Extract the [x, y] coordinate from the center of the cell holding the provided text.  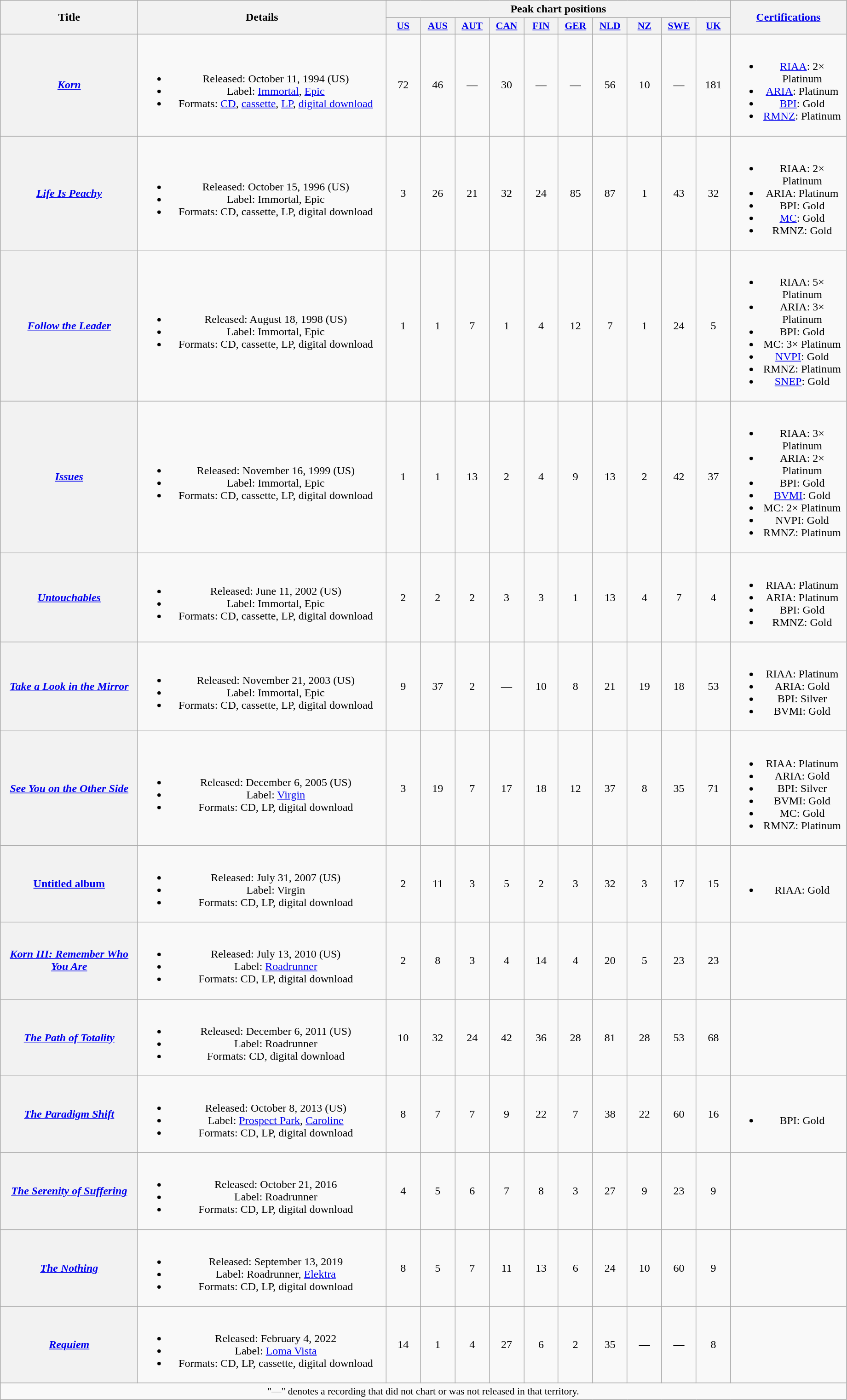
Released: February 4, 2022Label: Loma VistaFormats: CD, LP, cassette, digital download [262, 1345]
The Serenity of Suffering [69, 1191]
Untouchables [69, 597]
26 [438, 193]
Released: October 8, 2013 (US)Label: Prospect Park, CarolineFormats: CD, LP, digital download [262, 1114]
Certifications [789, 17]
Released: October 21, 2016Label: RoadrunnerFormats: CD, LP, digital download [262, 1191]
Details [262, 17]
36 [541, 1038]
GER [575, 26]
181 [713, 85]
56 [610, 85]
RIAA: PlatinumARIA: GoldBPI: SilverBVMI: GoldMC: GoldRMNZ: Platinum [789, 788]
NZ [644, 26]
Released: December 6, 2005 (US)Label: VirginFormats: CD, LP, digital download [262, 788]
Released: June 11, 2002 (US)Label: Immortal, EpicFormats: CD, cassette, LP, digital download [262, 597]
Requiem [69, 1345]
US [403, 26]
15 [713, 884]
Life Is Peachy [69, 193]
46 [438, 85]
RIAA: Gold [789, 884]
16 [713, 1114]
RIAA: PlatinumARIA: PlatinumBPI: GoldRMNZ: Gold [789, 597]
NLD [610, 26]
71 [713, 788]
See You on the Other Side [69, 788]
Released: November 16, 1999 (US)Label: Immortal, EpicFormats: CD, cassette, LP, digital download [262, 477]
Released: December 6, 2011 (US)Label: RoadrunnerFormats: CD, digital download [262, 1038]
Korn III: Remember Who You Are [69, 960]
RIAA: 2× PlatinumARIA: PlatinumBPI: GoldMC: GoldRMNZ: Gold [789, 193]
Take a Look in the Mirror [69, 687]
20 [610, 960]
72 [403, 85]
"—" denotes a recording that did not chart or was not released in that territory. [423, 1391]
Released: October 11, 1994 (US)Label: Immortal, EpicFormats: CD, cassette, LP, digital download [262, 85]
Issues [69, 477]
38 [610, 1114]
RIAA: 5× PlatinumARIA: 3× PlatinumBPI: GoldMC: 3× PlatinumNVPI: GoldRMNZ: PlatinumSNEP: Gold [789, 326]
The Nothing [69, 1268]
FIN [541, 26]
Korn [69, 85]
Released: November 21, 2003 (US)Label: Immortal, EpicFormats: CD, cassette, LP, digital download [262, 687]
Peak chart positions [559, 9]
85 [575, 193]
The Paradigm Shift [69, 1114]
CAN [507, 26]
RIAA: 3× PlatinumARIA: 2× PlatinumBPI: GoldBVMI: GoldMC: 2× PlatinumNVPI: GoldRMNZ: Platinum [789, 477]
Released: July 31, 2007 (US)Label: VirginFormats: CD, LP, digital download [262, 884]
RIAA: 2× PlatinumARIA: PlatinumBPI: GoldRMNZ: Platinum [789, 85]
SWE [679, 26]
UK [713, 26]
BPI: Gold [789, 1114]
Released: August 18, 1998 (US)Label: Immortal, EpicFormats: CD, cassette, LP, digital download [262, 326]
30 [507, 85]
AUS [438, 26]
Title [69, 17]
81 [610, 1038]
68 [713, 1038]
The Path of Totality [69, 1038]
RIAA: PlatinumARIA: GoldBPI: SilverBVMI: Gold [789, 687]
43 [679, 193]
Follow the Leader [69, 326]
AUT [472, 26]
Untitled album [69, 884]
Released: October 15, 1996 (US)Label: Immortal, EpicFormats: CD, cassette, LP, digital download [262, 193]
87 [610, 193]
Released: September 13, 2019Label: Roadrunner, ElektraFormats: CD, LP, digital download [262, 1268]
Released: July 13, 2010 (US)Label: RoadrunnerFormats: CD, LP, digital download [262, 960]
